Identify which cell holds the provided text, then report its (X, Y) central coordinate. 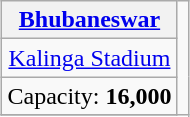
Capacity: 16,000 (90, 96)
Kalinga Stadium (90, 58)
Bhubaneswar (90, 20)
